Return (x, y) of the center of cell containing provided text 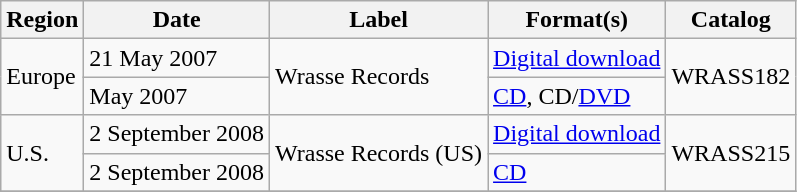
U.S. (42, 153)
Wrasse Records (379, 77)
WRASS215 (731, 153)
Catalog (731, 20)
21 May 2007 (177, 58)
CD, CD/DVD (577, 96)
Wrasse Records (US) (379, 153)
Europe (42, 77)
Label (379, 20)
Date (177, 20)
Format(s) (577, 20)
CD (577, 172)
May 2007 (177, 96)
WRASS182 (731, 77)
Region (42, 20)
